Determine the (x, y) coordinate at the center of the cell enclosing the given text.  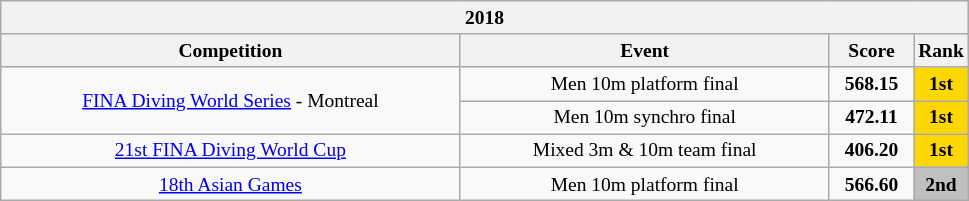
FINA Diving World Series - Montreal (230, 100)
2018 (485, 18)
Rank (942, 50)
2nd (942, 184)
472.11 (871, 118)
568.15 (871, 84)
406.20 (871, 150)
18th Asian Games (230, 184)
Event (644, 50)
Men 10m synchro final (644, 118)
566.60 (871, 184)
21st FINA Diving World Cup (230, 150)
Competition (230, 50)
Mixed 3m & 10m team final (644, 150)
Score (871, 50)
